Extract the (x, y) coordinate from the center of the cell holding the provided text.  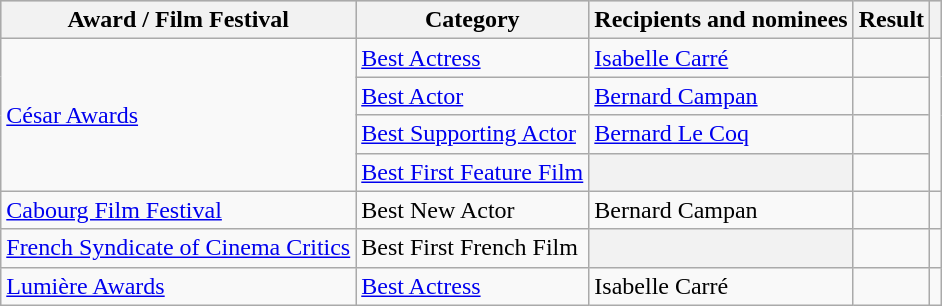
Best First French Film (472, 248)
Best Actor (472, 96)
Best First Feature Film (472, 172)
French Syndicate of Cinema Critics (178, 248)
Recipients and nominees (721, 20)
Best New Actor (472, 210)
Award / Film Festival (178, 20)
Lumière Awards (178, 286)
Bernard Le Coq (721, 134)
Best Supporting Actor (472, 134)
César Awards (178, 115)
Cabourg Film Festival (178, 210)
Result (891, 20)
Category (472, 20)
